Search for the cell housing the specified text and yield its (X, Y) center coordinate. 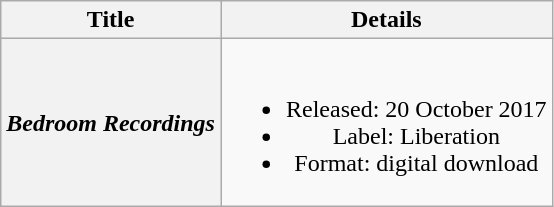
Bedroom Recordings (111, 122)
Released: 20 October 2017Label: LiberationFormat: digital download (386, 122)
Title (111, 20)
Details (386, 20)
